Determine the [X, Y] coordinate at the center of the cell enclosing the given text.  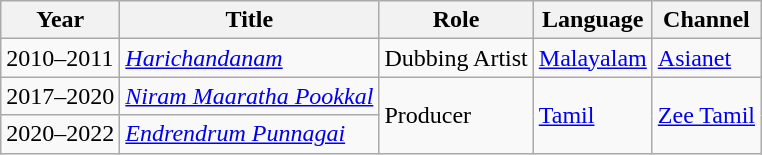
Producer [456, 115]
2017–2020 [60, 96]
Title [250, 20]
Niram Maaratha Pookkal [250, 96]
Role [456, 20]
Year [60, 20]
Channel [706, 20]
Endrendrum Punnagai [250, 134]
Tamil [592, 115]
Dubbing Artist [456, 58]
Zee Tamil [706, 115]
Language [592, 20]
2010–2011 [60, 58]
Asianet [706, 58]
Harichandanam [250, 58]
2020–2022 [60, 134]
Malayalam [592, 58]
